Pinpoint the cell where the given text exists, returning its [x, y] midpoint coordinate. 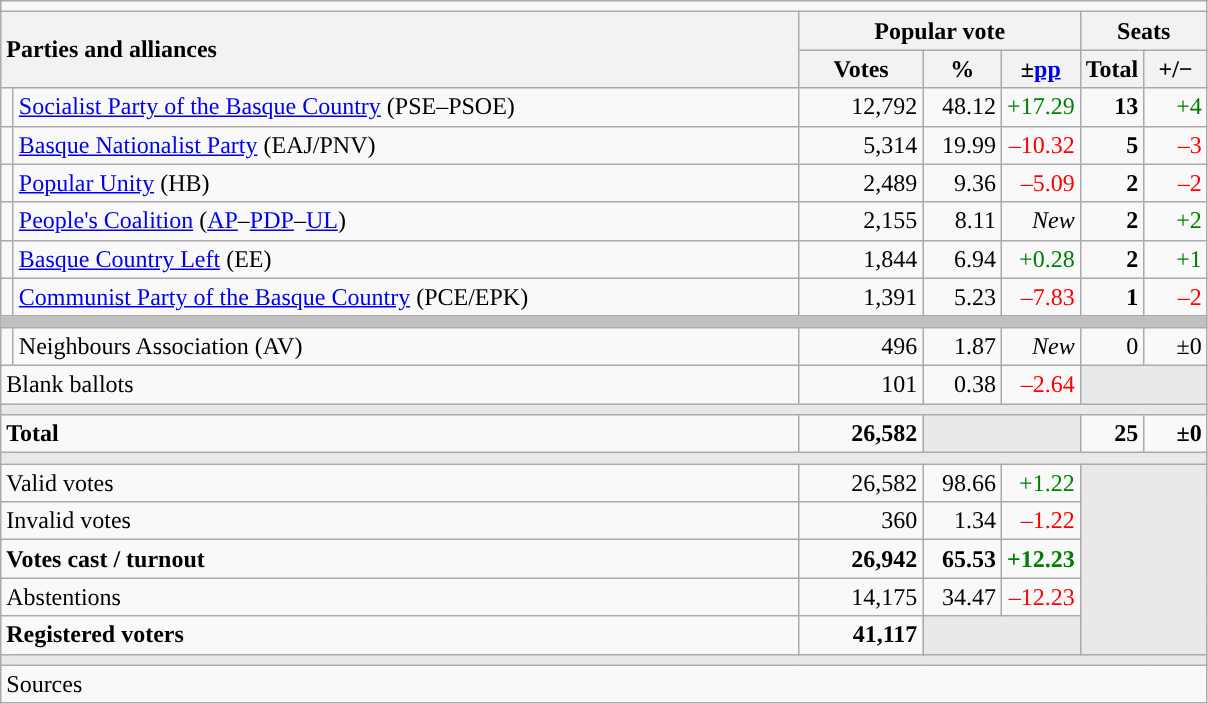
+0.28 [1040, 259]
5.23 [962, 297]
34.47 [962, 597]
Seats [1144, 31]
Votes [861, 69]
1,391 [861, 297]
Popular Unity (HB) [406, 183]
65.53 [962, 559]
Sources [604, 684]
Popular vote [940, 31]
% [962, 69]
+4 [1176, 107]
496 [861, 346]
9.36 [962, 183]
5,314 [861, 145]
2,489 [861, 183]
1,844 [861, 259]
360 [861, 521]
Registered voters [400, 635]
101 [861, 384]
Basque Country Left (EE) [406, 259]
+12.23 [1040, 559]
+1 [1176, 259]
±pp [1040, 69]
+1.22 [1040, 483]
26,942 [861, 559]
6.94 [962, 259]
–7.83 [1040, 297]
–3 [1176, 145]
2,155 [861, 221]
1 [1112, 297]
–5.09 [1040, 183]
+/− [1176, 69]
98.66 [962, 483]
Parties and alliances [400, 50]
14,175 [861, 597]
5 [1112, 145]
Communist Party of the Basque Country (PCE/EPK) [406, 297]
1.87 [962, 346]
25 [1112, 434]
Socialist Party of the Basque Country (PSE–PSOE) [406, 107]
8.11 [962, 221]
Votes cast / turnout [400, 559]
–2.64 [1040, 384]
Neighbours Association (AV) [406, 346]
0.38 [962, 384]
41,117 [861, 635]
Invalid votes [400, 521]
–12.23 [1040, 597]
1.34 [962, 521]
+2 [1176, 221]
–10.32 [1040, 145]
Abstentions [400, 597]
+17.29 [1040, 107]
0 [1112, 346]
12,792 [861, 107]
People's Coalition (AP–PDP–UL) [406, 221]
13 [1112, 107]
Basque Nationalist Party (EAJ/PNV) [406, 145]
19.99 [962, 145]
–1.22 [1040, 521]
Valid votes [400, 483]
Blank ballots [400, 384]
48.12 [962, 107]
